Detect which cell encompasses the target text, then output its [x, y] center coordinate. 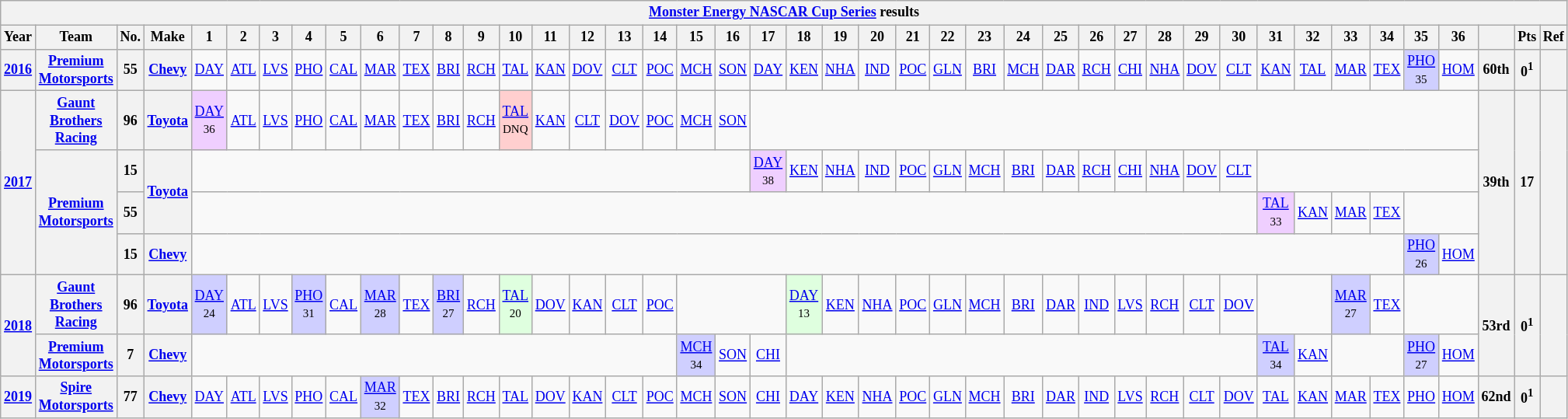
Spire Motorsports [76, 397]
TAL34 [1276, 355]
Year [19, 37]
62nd [1497, 397]
13 [625, 37]
34 [1387, 37]
Ref [1554, 37]
24 [1023, 37]
MAR27 [1350, 305]
2 [243, 37]
4 [309, 37]
Monster Energy NASCAR Cup Series results [784, 12]
77 [131, 397]
MAR28 [380, 305]
No. [131, 37]
DAY13 [803, 305]
29 [1202, 37]
28 [1165, 37]
27 [1130, 37]
TAL33 [1276, 213]
PHO26 [1422, 254]
5 [343, 37]
PHO31 [309, 305]
TAL20 [515, 305]
32 [1313, 37]
TALDNQ [515, 120]
11 [550, 37]
PHO27 [1422, 355]
8 [449, 37]
25 [1061, 37]
3 [275, 37]
BRI27 [449, 305]
30 [1239, 37]
Make [168, 37]
2018 [19, 326]
2019 [19, 397]
6 [380, 37]
2016 [19, 70]
1 [209, 37]
Pts [1528, 37]
MCH34 [696, 355]
9 [481, 37]
DAY36 [209, 120]
60th [1497, 70]
21 [913, 37]
DAY24 [209, 305]
19 [841, 37]
39th [1497, 183]
23 [984, 37]
20 [877, 37]
12 [587, 37]
53rd [1497, 326]
Team [76, 37]
22 [948, 37]
26 [1096, 37]
16 [733, 37]
DAY38 [768, 171]
35 [1422, 37]
33 [1350, 37]
10 [515, 37]
MAR32 [380, 397]
14 [660, 37]
2017 [19, 183]
18 [803, 37]
31 [1276, 37]
PHO35 [1422, 70]
36 [1458, 37]
